Capture the cell that displays the provided text and extract its [x, y] central coordinate. 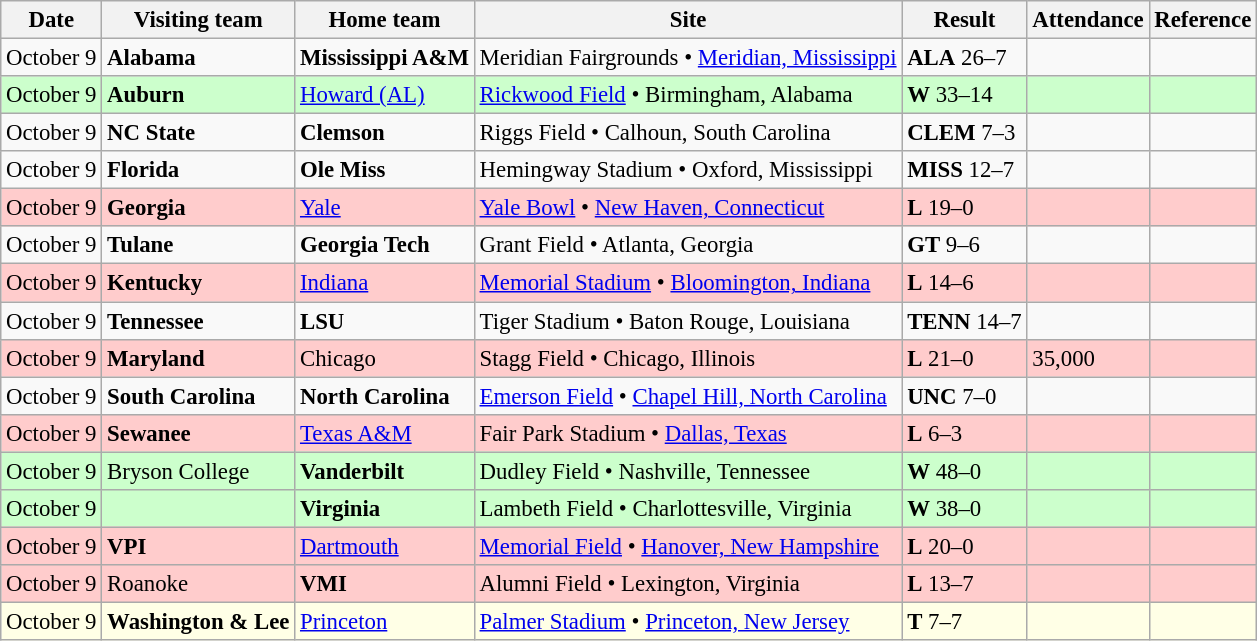
Alumni Field • Lexington, Virginia [688, 584]
Palmer Stadium • Princeton, New Jersey [688, 621]
TENN 14–7 [964, 321]
Grant Field • Atlanta, Georgia [688, 245]
Attendance [1088, 20]
Home team [385, 20]
Yale Bowl • New Haven, Connecticut [688, 208]
Indiana [385, 283]
35,000 [1088, 358]
NC State [198, 133]
L 13–7 [964, 584]
VPI [198, 546]
Maryland [198, 358]
Visiting team [198, 20]
Chicago [385, 358]
W 33–14 [964, 95]
L 20–0 [964, 546]
Clemson [385, 133]
Princeton [385, 621]
W 38–0 [964, 509]
Howard (AL) [385, 95]
Lambeth Field • Charlottesville, Virginia [688, 509]
Riggs Field • Calhoun, South Carolina [688, 133]
Memorial Stadium • Bloomington, Indiana [688, 283]
L 6–3 [964, 433]
Stagg Field • Chicago, Illinois [688, 358]
Rickwood Field • Birmingham, Alabama [688, 95]
Tulane [198, 245]
Dudley Field • Nashville, Tennessee [688, 471]
Reference [1203, 20]
Meridian Fairgrounds • Meridian, Mississippi [688, 58]
Texas A&M [385, 433]
Date [52, 20]
Vanderbilt [385, 471]
Bryson College [198, 471]
LSU [385, 321]
Result [964, 20]
L 19–0 [964, 208]
Fair Park Stadium • Dallas, Texas [688, 433]
UNC 7–0 [964, 396]
Kentucky [198, 283]
Tennessee [198, 321]
VMI [385, 584]
Ole Miss [385, 170]
Tiger Stadium • Baton Rouge, Louisiana [688, 321]
Washington & Lee [198, 621]
Dartmouth [385, 546]
Auburn [198, 95]
L 21–0 [964, 358]
L 14–6 [964, 283]
GT 9–6 [964, 245]
Georgia [198, 208]
T 7–7 [964, 621]
Virginia [385, 509]
Yale [385, 208]
W 48–0 [964, 471]
Site [688, 20]
Hemingway Stadium • Oxford, Mississippi [688, 170]
Florida [198, 170]
Memorial Field • Hanover, New Hampshire [688, 546]
Emerson Field • Chapel Hill, North Carolina [688, 396]
Alabama [198, 58]
MISS 12–7 [964, 170]
CLEM 7–3 [964, 133]
South Carolina [198, 396]
ALA 26–7 [964, 58]
Roanoke [198, 584]
North Carolina [385, 396]
Georgia Tech [385, 245]
Mississippi A&M [385, 58]
Sewanee [198, 433]
